Extract the (x, y) coordinate from the center of the cell holding the provided text.  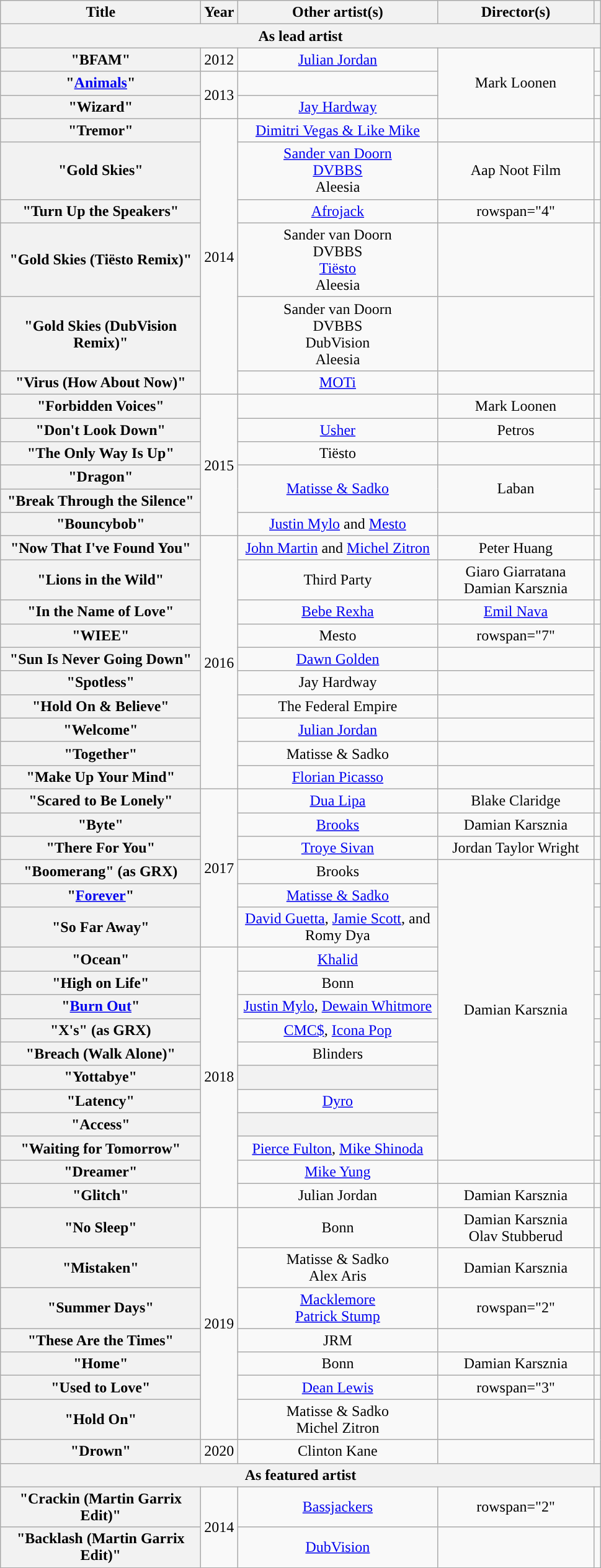
"High on Life" (100, 983)
"Tremor" (100, 130)
Troye Sivan (337, 848)
2012 (220, 60)
Tiësto (337, 454)
"Access" (100, 1124)
rowspan="3" (516, 1387)
"Mistaken" (100, 1268)
"Forbidden Voices" (100, 406)
"Virus (How About Now)" (100, 382)
"There For You" (100, 848)
Aap Noot Film (516, 171)
Director(s) (516, 12)
"No Sleep" (100, 1227)
MOTi (337, 382)
Laban (516, 489)
2015 (220, 465)
Peter Huang (516, 548)
"The Only Way Is Up" (100, 454)
"Glitch" (100, 1195)
"WIEE" (100, 635)
"Boomerang" (as GRX) (100, 872)
Bebe Rexha (337, 612)
"Latency" (100, 1101)
"Don't Look Down" (100, 430)
rowspan="7" (516, 635)
Dimitri Vegas & Like Mike (337, 130)
Sander van DoornDVBBSTiëstoAleesia (337, 259)
Damian KarszniaOlav Stubberud (516, 1227)
DubVision (337, 1548)
"Scared to Be Lonely" (100, 800)
"Animals" (100, 83)
Usher (337, 430)
"Make Up Your Mind" (100, 777)
"Wizard" (100, 107)
"Welcome" (100, 730)
Matisse & SadkoAlex Aris (337, 1268)
"Crackin (Martin Garrix Edit)" (100, 1507)
"Break Through the Silence" (100, 501)
Third Party (337, 580)
"Ocean" (100, 959)
"These Are the Times" (100, 1340)
CMC$, Icona Pop (337, 1030)
"Waiting for Tomorrow" (100, 1148)
"Home" (100, 1364)
"Dragon" (100, 477)
Justin Mylo, Dewain Whitmore (337, 1006)
"In the Name of Love" (100, 612)
As featured artist (300, 1475)
MacklemorePatrick Stump (337, 1308)
Clinton Kane (337, 1451)
"Hold On" (100, 1420)
"Hold On & Believe" (100, 706)
"Burn Out" (100, 1006)
Florian Picasso (337, 777)
Bassjackers (337, 1507)
2016 (220, 663)
"Lions in the Wild" (100, 580)
The Federal Empire (337, 706)
rowspan="4" (516, 211)
JRM (337, 1340)
"Summer Days" (100, 1308)
"Now That I've Found You" (100, 548)
As lead artist (300, 36)
Year (220, 12)
"Together" (100, 753)
Khalid (337, 959)
John Martin and Michel Zitron (337, 548)
"Forever" (100, 895)
Afrojack (337, 211)
"Gold Skies" (100, 171)
Title (100, 12)
Matisse & SadkoMichel Zitron (337, 1420)
2013 (220, 95)
"Turn Up the Speakers" (100, 211)
Dawn Golden (337, 659)
Petros (516, 430)
Dean Lewis (337, 1387)
Emil Nava (516, 612)
Pierce Fulton, Mike Shinoda (337, 1148)
Mike Yung (337, 1172)
Blinders (337, 1054)
"BFAM" (100, 60)
"Spotless" (100, 683)
"So Far Away" (100, 927)
2017 (220, 867)
"Sun Is Never Going Down" (100, 659)
"Byte" (100, 825)
Justin Mylo and Mesto (337, 524)
Mesto (337, 635)
2020 (220, 1451)
2019 (220, 1324)
Blake Claridge (516, 800)
Dyro (337, 1101)
2018 (220, 1077)
David Guetta, Jamie Scott, and Romy Dya (337, 927)
Sander van DoornDVBBSAleesia (337, 171)
"Gold Skies (Tiësto Remix)" (100, 259)
"X's" (as GRX) (100, 1030)
Other artist(s) (337, 12)
Giaro GiarratanaDamian Karsznia (516, 580)
"Yottabye" (100, 1077)
Jordan Taylor Wright (516, 848)
"Bouncybob" (100, 524)
"Drown" (100, 1451)
"Used to Love" (100, 1387)
"Backlash (Martin Garrix Edit)" (100, 1548)
"Breach (Walk Alone)" (100, 1054)
Sander van DoornDVBBSDubVisionAleesia (337, 334)
"Gold Skies (DubVision Remix)" (100, 334)
Dua Lipa (337, 800)
"Dreamer" (100, 1172)
